Extract the (x, y) coordinate from the center of the cell holding the provided text.  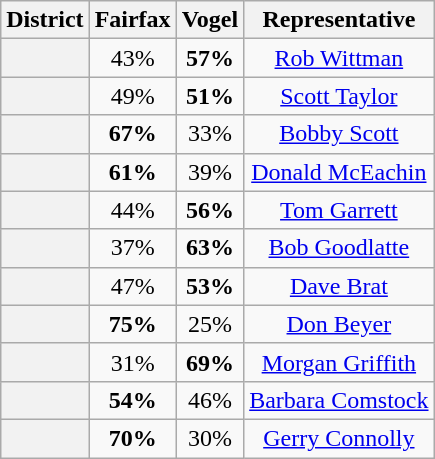
57% (210, 58)
Barbara Comstock (339, 400)
63% (210, 248)
44% (132, 210)
Fairfax (132, 20)
69% (210, 362)
Vogel (210, 20)
54% (132, 400)
37% (132, 248)
33% (210, 134)
47% (132, 286)
53% (210, 286)
75% (132, 324)
Don Beyer (339, 324)
25% (210, 324)
43% (132, 58)
Gerry Connolly (339, 438)
Bob Goodlatte (339, 248)
46% (210, 400)
51% (210, 96)
Morgan Griffith (339, 362)
Donald McEachin (339, 172)
67% (132, 134)
Tom Garrett (339, 210)
Scott Taylor (339, 96)
31% (132, 362)
District (45, 20)
30% (210, 438)
61% (132, 172)
Representative (339, 20)
39% (210, 172)
70% (132, 438)
Dave Brat (339, 286)
49% (132, 96)
Bobby Scott (339, 134)
56% (210, 210)
Rob Wittman (339, 58)
